Detect which cell encompasses the target text, then output its (x, y) center coordinate. 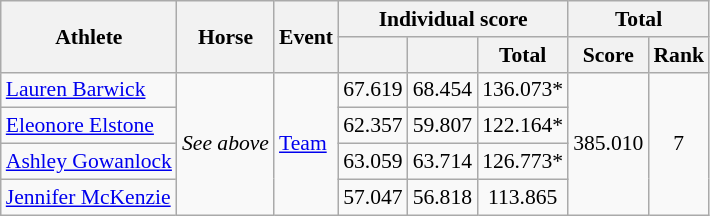
Team (306, 143)
7 (678, 143)
Score (608, 55)
113.865 (522, 197)
57.047 (372, 197)
385.010 (608, 143)
Ashley Gowanlock (89, 162)
Rank (678, 55)
Individual score (453, 19)
See above (226, 143)
63.714 (442, 162)
Horse (226, 36)
Eleonore Elstone (89, 126)
62.357 (372, 126)
126.773* (522, 162)
67.619 (372, 90)
59.807 (442, 126)
Jennifer McKenzie (89, 197)
63.059 (372, 162)
122.164* (522, 126)
136.073* (522, 90)
56.818 (442, 197)
68.454 (442, 90)
Lauren Barwick (89, 90)
Event (306, 36)
Athlete (89, 36)
